Determine the [x, y] coordinate at the center of the cell enclosing the given text.  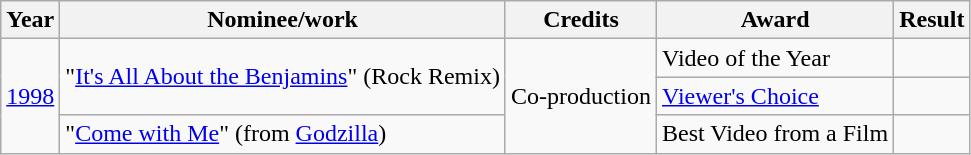
Nominee/work [283, 20]
1998 [30, 96]
Result [932, 20]
Best Video from a Film [774, 134]
Award [774, 20]
Co-production [580, 96]
Credits [580, 20]
Year [30, 20]
Viewer's Choice [774, 96]
"Come with Me" (from Godzilla) [283, 134]
"It's All About the Benjamins" (Rock Remix) [283, 77]
Video of the Year [774, 58]
